From the cell containing the given text, extract its center point as [X, Y] coordinate. 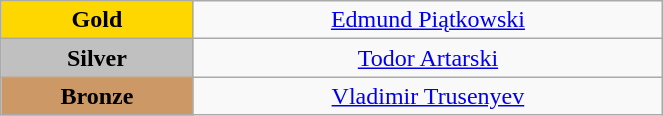
Edmund Piątkowski [428, 20]
Gold [97, 20]
Bronze [97, 96]
Vladimir Trusenyev [428, 96]
Todor Artarski [428, 58]
Silver [97, 58]
